Return (x, y) of the center of cell containing provided text 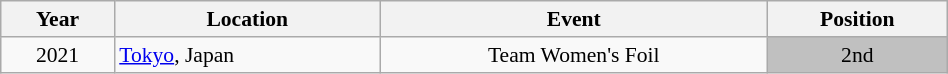
Year (58, 19)
Position (857, 19)
Tokyo, Japan (247, 55)
Location (247, 19)
2nd (857, 55)
Team Women's Foil (574, 55)
2021 (58, 55)
Event (574, 19)
